Provide the (X, Y) coordinate of the cell's center where the given text is located.  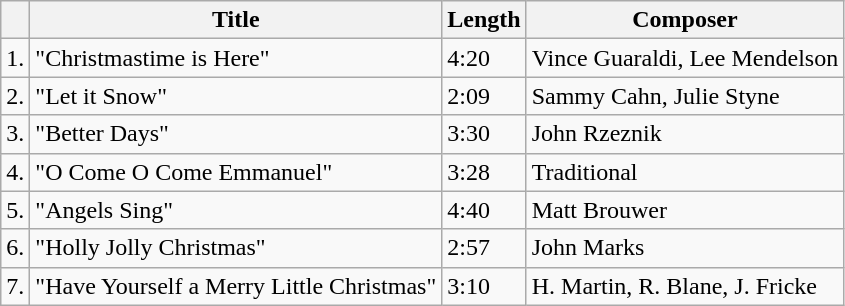
1. (16, 58)
6. (16, 248)
Composer (685, 20)
3. (16, 134)
"Better Days" (236, 134)
3:10 (484, 286)
"Holly Jolly Christmas" (236, 248)
Traditional (685, 172)
Vince Guaraldi, Lee Mendelson (685, 58)
2. (16, 96)
John Rzeznik (685, 134)
"Have Yourself a Merry Little Christmas" (236, 286)
"O Come O Come Emmanuel" (236, 172)
4:20 (484, 58)
3:28 (484, 172)
Length (484, 20)
2:09 (484, 96)
H. Martin, R. Blane, J. Fricke (685, 286)
"Christmastime is Here" (236, 58)
"Angels Sing" (236, 210)
4:40 (484, 210)
Matt Brouwer (685, 210)
Title (236, 20)
7. (16, 286)
"Let it Snow" (236, 96)
4. (16, 172)
Sammy Cahn, Julie Styne (685, 96)
John Marks (685, 248)
3:30 (484, 134)
2:57 (484, 248)
5. (16, 210)
